For the text-containing cell, return its midpoint in (X, Y) coordinate format. 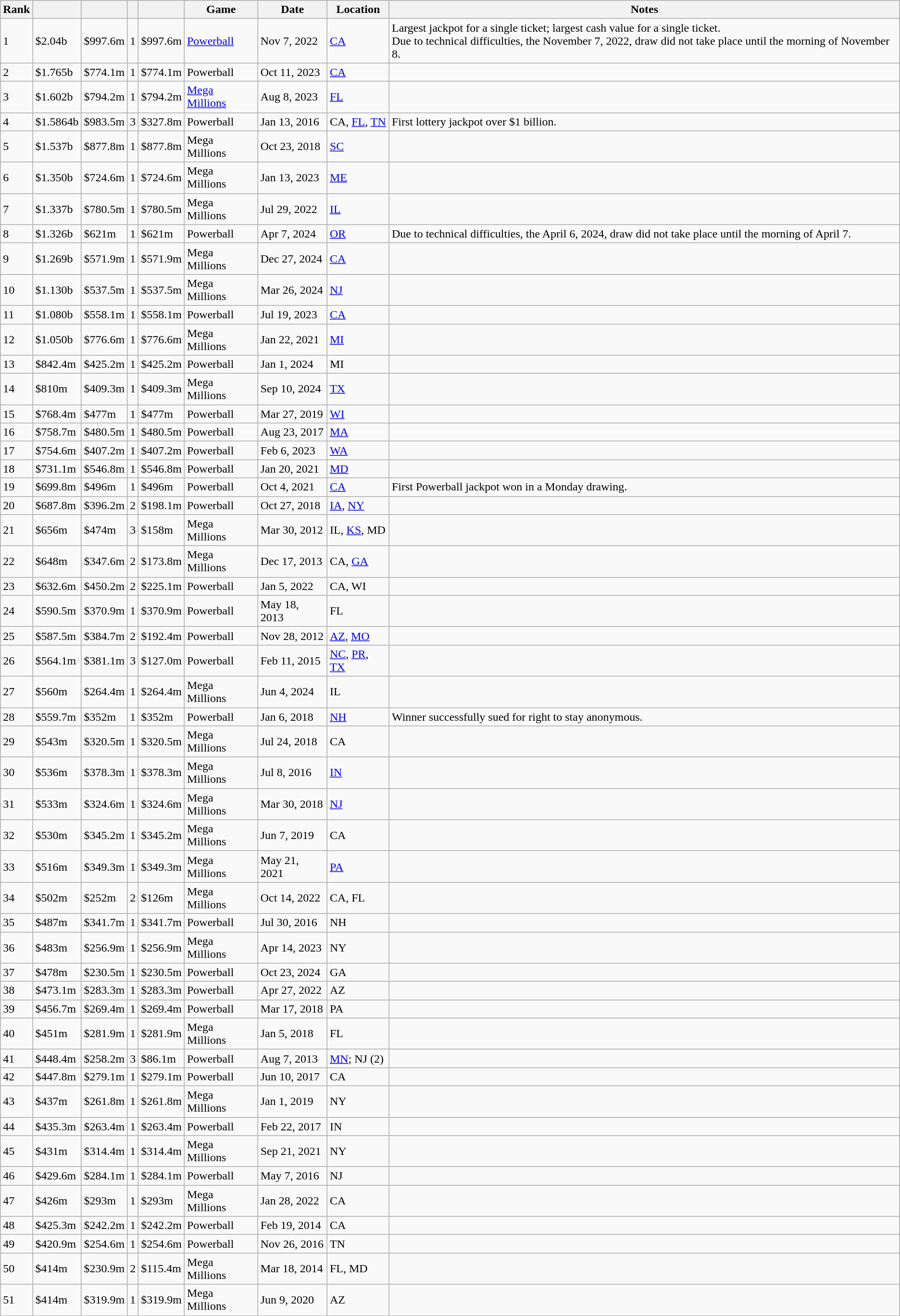
20 (16, 505)
May 7, 2016 (292, 1176)
$127.0m (162, 661)
OR (358, 234)
15 (16, 414)
$516m (57, 866)
46 (16, 1176)
Jul 8, 2016 (292, 773)
Sep 10, 2024 (292, 389)
Location (358, 10)
WI (358, 414)
25 (16, 636)
Game (221, 10)
$768.4m (57, 414)
$448.4m (57, 1058)
$473.1m (57, 990)
$731.1m (57, 469)
$1.326b (57, 234)
27 (16, 691)
6 (16, 178)
$487m (57, 923)
IL, KS, MD (358, 530)
43 (16, 1101)
MN; NJ (2) (358, 1058)
16 (16, 432)
Feb 19, 2014 (292, 1226)
49 (16, 1244)
30 (16, 773)
$1.350b (57, 178)
Jan 13, 2016 (292, 122)
$533m (57, 804)
Jul 24, 2018 (292, 741)
9 (16, 259)
34 (16, 898)
$590.5m (57, 611)
Feb 11, 2015 (292, 661)
$1.269b (57, 259)
Rank (16, 10)
5 (16, 146)
51 (16, 1300)
Jan 6, 2018 (292, 717)
$2.04b (57, 41)
Jun 7, 2019 (292, 836)
$347.6m (104, 562)
$451m (57, 1034)
Oct 23, 2018 (292, 146)
CA, FL, TN (358, 122)
$126m (162, 898)
Jan 1, 2019 (292, 1101)
$420.9m (57, 1244)
$425.3m (57, 1226)
$1.050b (57, 339)
Notes (644, 10)
Mar 30, 2018 (292, 804)
$530m (57, 836)
FL, MD (358, 1268)
$115.4m (162, 1268)
8 (16, 234)
$474m (104, 530)
$564.1m (57, 661)
26 (16, 661)
Aug 7, 2013 (292, 1058)
$656m (57, 530)
Apr 14, 2023 (292, 947)
$699.8m (57, 487)
Feb 6, 2023 (292, 451)
GA (358, 972)
$429.6m (57, 1176)
44 (16, 1127)
12 (16, 339)
Nov 7, 2022 (292, 41)
Jun 10, 2017 (292, 1077)
$456.7m (57, 1009)
Jul 29, 2022 (292, 209)
TX (358, 389)
Date (292, 10)
Jan 20, 2021 (292, 469)
$435.3m (57, 1127)
$450.2m (104, 586)
Dec 27, 2024 (292, 259)
$560m (57, 691)
Jan 5, 2022 (292, 586)
Winner successfully sued for right to stay anonymous. (644, 717)
$173.8m (162, 562)
47 (16, 1201)
21 (16, 530)
$758.7m (57, 432)
May 18, 2013 (292, 611)
32 (16, 836)
Oct 27, 2018 (292, 505)
31 (16, 804)
$1.5864b (57, 122)
ME (358, 178)
40 (16, 1034)
Apr 7, 2024 (292, 234)
$426m (57, 1201)
MA (358, 432)
Dec 17, 2013 (292, 562)
$192.4m (162, 636)
24 (16, 611)
IA, NY (358, 505)
$536m (57, 773)
Sep 21, 2021 (292, 1151)
Jan 1, 2024 (292, 364)
38 (16, 990)
Nov 26, 2016 (292, 1244)
Aug 23, 2017 (292, 432)
28 (16, 717)
$478m (57, 972)
39 (16, 1009)
29 (16, 741)
50 (16, 1268)
Mar 18, 2014 (292, 1268)
Mar 17, 2018 (292, 1009)
$1.130b (57, 289)
Apr 27, 2022 (292, 990)
May 21, 2021 (292, 866)
$384.7m (104, 636)
$543m (57, 741)
19 (16, 487)
$437m (57, 1101)
First Powerball jackpot won in a Monday drawing. (644, 487)
35 (16, 923)
$587.5m (57, 636)
13 (16, 364)
$230.9m (104, 1268)
Jun 9, 2020 (292, 1300)
$502m (57, 898)
Mar 26, 2024 (292, 289)
CA, GA (358, 562)
TN (358, 1244)
$483m (57, 947)
Due to technical difficulties, the April 6, 2024, draw did not take place until the morning of April 7. (644, 234)
$158m (162, 530)
Jan 28, 2022 (292, 1201)
Mar 30, 2012 (292, 530)
4 (16, 122)
$810m (57, 389)
$632.6m (57, 586)
$381.1m (104, 661)
42 (16, 1077)
10 (16, 289)
$559.7m (57, 717)
$1.337b (57, 209)
18 (16, 469)
$754.6m (57, 451)
33 (16, 866)
Oct 11, 2023 (292, 72)
Oct 23, 2024 (292, 972)
$1.765b (57, 72)
$396.2m (104, 505)
First lottery jackpot over $1 billion. (644, 122)
37 (16, 972)
$1.602b (57, 97)
Jul 30, 2016 (292, 923)
23 (16, 586)
36 (16, 947)
CA, FL (358, 898)
NC, PR, TX (358, 661)
$198.1m (162, 505)
Nov 28, 2012 (292, 636)
$1.080b (57, 314)
Oct 4, 2021 (292, 487)
22 (16, 562)
$648m (57, 562)
7 (16, 209)
17 (16, 451)
41 (16, 1058)
CA, WI (358, 586)
14 (16, 389)
SC (358, 146)
Jan 5, 2018 (292, 1034)
$225.1m (162, 586)
45 (16, 1151)
$1.537b (57, 146)
Jun 4, 2024 (292, 691)
48 (16, 1226)
MD (358, 469)
Mar 27, 2019 (292, 414)
$447.8m (57, 1077)
WA (358, 451)
Oct 14, 2022 (292, 898)
$687.8m (57, 505)
$252m (104, 898)
AZ, MO (358, 636)
$983.5m (104, 122)
Feb 22, 2017 (292, 1127)
11 (16, 314)
$842.4m (57, 364)
$327.8m (162, 122)
$258.2m (104, 1058)
Aug 8, 2023 (292, 97)
$86.1m (162, 1058)
Jan 13, 2023 (292, 178)
Jul 19, 2023 (292, 314)
Jan 22, 2021 (292, 339)
$431m (57, 1151)
